Capture the cell that displays the provided text and extract its [X, Y] central coordinate. 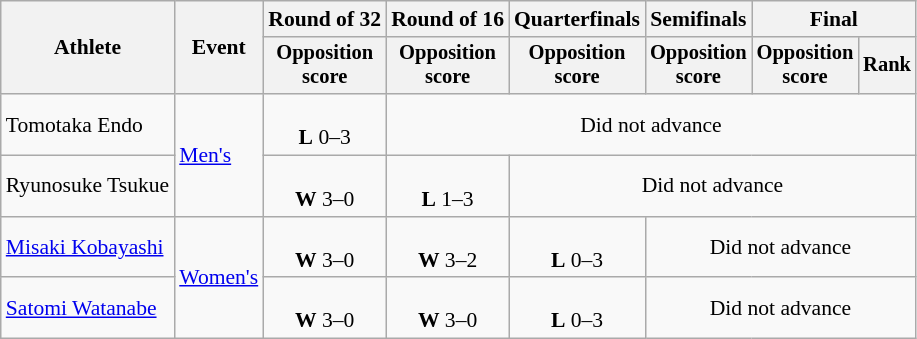
Satomi Watanabe [88, 308]
Women's [218, 278]
Ryunosuke Tsukue [88, 186]
Tomotaka Endo [88, 124]
Semifinals [698, 19]
Event [218, 48]
L 1–3 [448, 186]
Athlete [88, 48]
Round of 16 [448, 19]
Rank [887, 66]
Misaki Kobayashi [88, 248]
Final [834, 19]
Quarterfinals [577, 19]
W 3–2 [448, 248]
Round of 32 [324, 19]
Men's [218, 155]
